Pinpoint the cell where the given text exists, returning its (X, Y) midpoint coordinate. 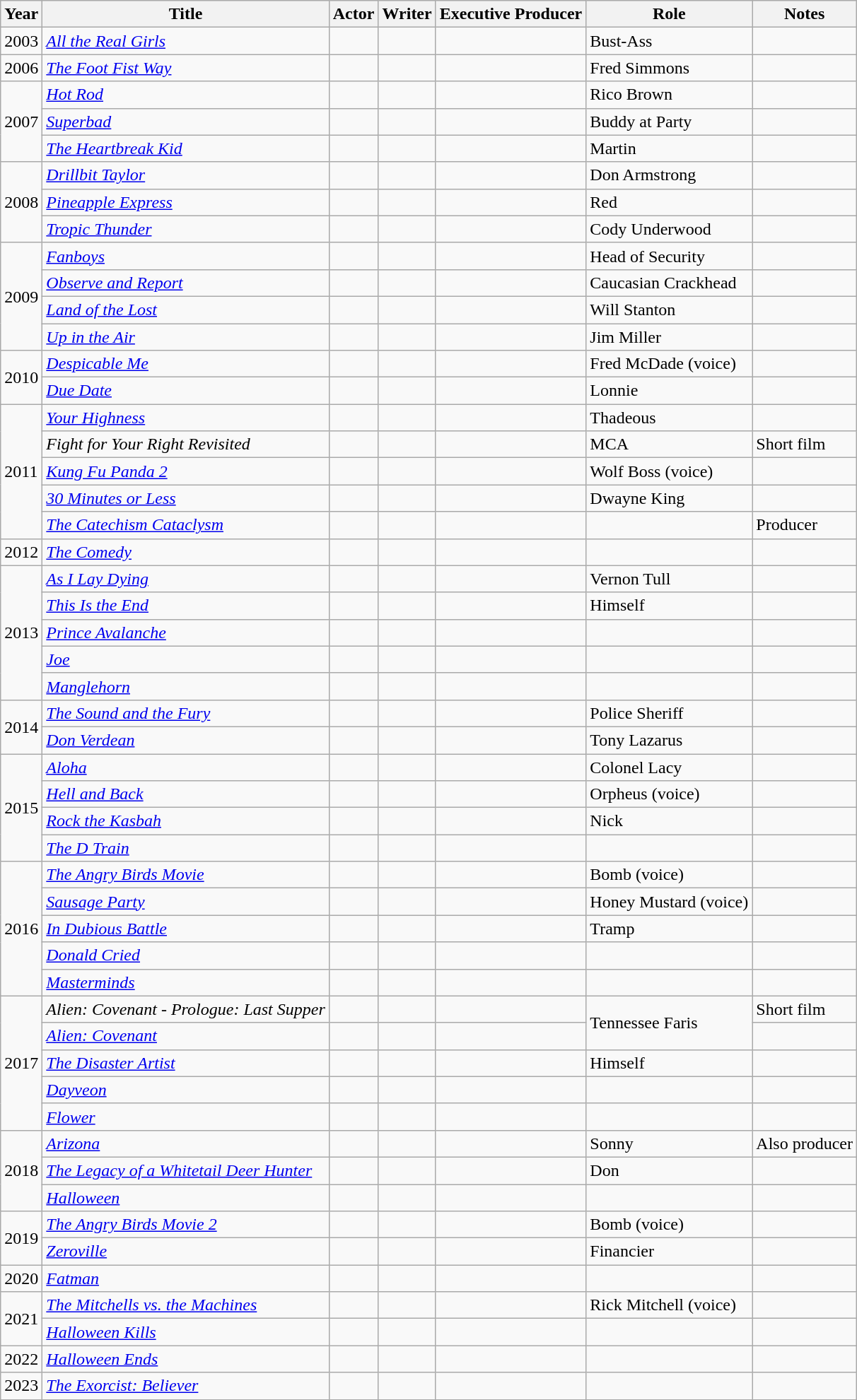
2011 (21, 471)
2007 (21, 122)
Arizona (185, 1143)
Thadeous (669, 418)
Nick (669, 821)
Alien: Covenant - Prologue: Last Supper (185, 1009)
MCA (669, 445)
2012 (21, 552)
The Heartbreak Kid (185, 148)
2018 (21, 1170)
Fred Simmons (669, 68)
As I Lay Dying (185, 579)
Rock the Kasbah (185, 821)
Buddy at Party (669, 122)
Don (669, 1170)
Halloween (185, 1198)
Despicable Me (185, 364)
Don Armstrong (669, 175)
Sonny (669, 1143)
Dayveon (185, 1090)
Jim Miller (669, 337)
Tony Lazarus (669, 740)
Lonnie (669, 391)
Also producer (805, 1143)
Superbad (185, 122)
Rick Mitchell (voice) (669, 1305)
The Foot Fist Way (185, 68)
Due Date (185, 391)
The Exorcist: Believer (185, 1386)
The D Train (185, 848)
Aloha (185, 767)
Hell and Back (185, 794)
Observe and Report (185, 283)
The Mitchells vs. the Machines (185, 1305)
Cody Underwood (669, 229)
Fred McDade (voice) (669, 364)
Kung Fu Panda 2 (185, 471)
Fanboys (185, 256)
2023 (21, 1386)
Writer (407, 14)
2021 (21, 1319)
The Catechism Cataclysm (185, 525)
Honey Mustard (voice) (669, 902)
Colonel Lacy (669, 767)
Prince Avalanche (185, 633)
Fight for Your Right Revisited (185, 445)
Red (669, 202)
2006 (21, 68)
2019 (21, 1238)
Rico Brown (669, 95)
Pineapple Express (185, 202)
All the Real Girls (185, 41)
2022 (21, 1359)
The Legacy of a Whitetail Deer Hunter (185, 1170)
Wolf Boss (voice) (669, 471)
Up in the Air (185, 337)
Joe (185, 659)
Tropic Thunder (185, 229)
Flower (185, 1117)
2014 (21, 727)
The Angry Birds Movie (185, 875)
Tramp (669, 929)
Vernon Tull (669, 579)
Your Highness (185, 418)
Producer (805, 525)
2020 (21, 1278)
Executive Producer (511, 14)
2013 (21, 633)
Alien: Covenant (185, 1036)
30 Minutes or Less (185, 498)
Police Sheriff (669, 713)
Land of the Lost (185, 310)
Drillbit Taylor (185, 175)
2003 (21, 41)
Zeroville (185, 1252)
Hot Rod (185, 95)
Role (669, 14)
Halloween Ends (185, 1359)
The Angry Birds Movie 2 (185, 1225)
Manglehorn (185, 686)
Dwayne King (669, 498)
The Disaster Artist (185, 1063)
Year (21, 14)
Fatman (185, 1278)
Don Verdean (185, 740)
Title (185, 14)
Notes (805, 14)
Martin (669, 148)
In Dubious Battle (185, 929)
Head of Security (669, 256)
2017 (21, 1063)
Sausage Party (185, 902)
Orpheus (voice) (669, 794)
Donald Cried (185, 955)
Masterminds (185, 982)
Tennessee Faris (669, 1023)
The Sound and the Fury (185, 713)
Caucasian Crackhead (669, 283)
Financier (669, 1252)
Actor (354, 14)
Will Stanton (669, 310)
2008 (21, 202)
Halloween Kills (185, 1332)
2009 (21, 296)
The Comedy (185, 552)
This Is the End (185, 606)
Bust-Ass (669, 41)
2016 (21, 929)
2010 (21, 377)
2015 (21, 807)
